Detect which cell encompasses the target text, then output its (X, Y) center coordinate. 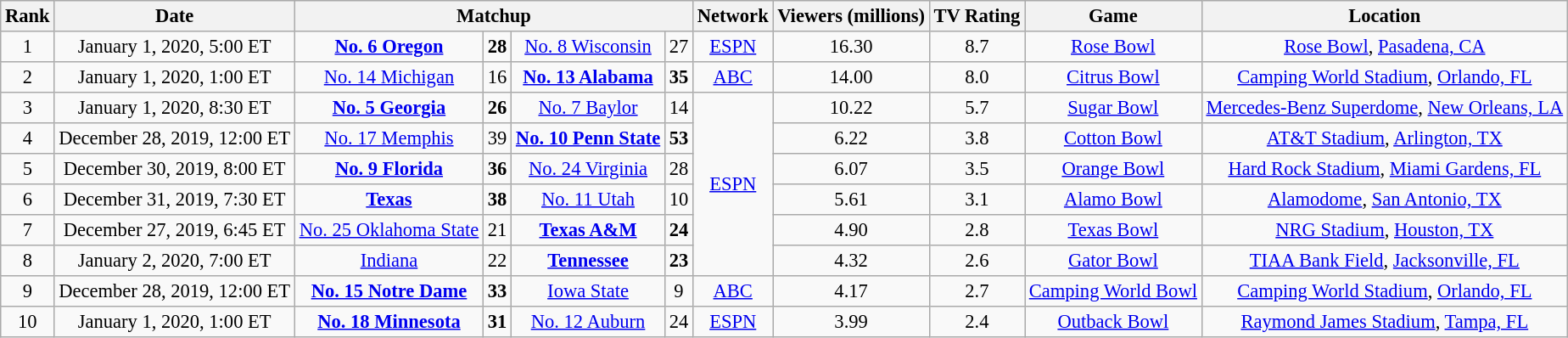
Network (733, 16)
Game (1113, 16)
Tennessee (589, 261)
Gator Bowl (1113, 261)
26 (497, 108)
5.61 (851, 200)
8 (27, 261)
2 (27, 77)
January 2, 2020, 7:00 ET (175, 261)
Location (1385, 16)
16 (497, 77)
2.8 (977, 230)
No. 14 Michigan (389, 77)
4.17 (851, 291)
Alamo Bowl (1113, 200)
3.8 (977, 138)
3.99 (851, 322)
2.4 (977, 322)
No. 18 Minnesota (389, 322)
2.6 (977, 261)
January 1, 2020, 8:30 ET (175, 108)
Hard Rock Stadium, Miami Gardens, FL (1385, 169)
39 (497, 138)
No. 9 Florida (389, 169)
Indiana (389, 261)
35 (679, 77)
Texas Bowl (1113, 230)
Sugar Bowl (1113, 108)
14.00 (851, 77)
No. 8 Wisconsin (589, 47)
No. 24 Virginia (589, 169)
December 30, 2019, 8:00 ET (175, 169)
January 1, 2020, 5:00 ET (175, 47)
Iowa State (589, 291)
Rank (27, 16)
6.07 (851, 169)
36 (497, 169)
TV Rating (977, 16)
No. 10 Penn State (589, 138)
6.22 (851, 138)
7 (27, 230)
AT&T Stadium, Arlington, TX (1385, 138)
6 (27, 200)
3.1 (977, 200)
Camping World Bowl (1113, 291)
No. 11 Utah (589, 200)
Outback Bowl (1113, 322)
16.30 (851, 47)
21 (497, 230)
3.5 (977, 169)
No. 6 Oregon (389, 47)
No. 17 Memphis (389, 138)
14 (679, 108)
Rose Bowl (1113, 47)
NRG Stadium, Houston, TX (1385, 230)
5 (27, 169)
Raymond James Stadium, Tampa, FL (1385, 322)
33 (497, 291)
4.32 (851, 261)
Rose Bowl, Pasadena, CA (1385, 47)
27 (679, 47)
Alamodome, San Antonio, TX (1385, 200)
53 (679, 138)
22 (497, 261)
Orange Bowl (1113, 169)
8.7 (977, 47)
TIAA Bank Field, Jacksonville, FL (1385, 261)
No. 25 Oklahoma State (389, 230)
No. 5 Georgia (389, 108)
3 (27, 108)
10.22 (851, 108)
Matchup (494, 16)
1 (27, 47)
No. 13 Alabama (589, 77)
Texas A&M (589, 230)
Date (175, 16)
23 (679, 261)
2.7 (977, 291)
4 (27, 138)
4.90 (851, 230)
Texas (389, 200)
5.7 (977, 108)
38 (497, 200)
Mercedes-Benz Superdome, New Orleans, LA (1385, 108)
31 (497, 322)
No. 7 Baylor (589, 108)
Cotton Bowl (1113, 138)
December 27, 2019, 6:45 ET (175, 230)
No. 12 Auburn (589, 322)
8.0 (977, 77)
December 31, 2019, 7:30 ET (175, 200)
Citrus Bowl (1113, 77)
No. 15 Notre Dame (389, 291)
Viewers (millions) (851, 16)
